Locate the cell with the specified text and output its [x, y] center coordinate. 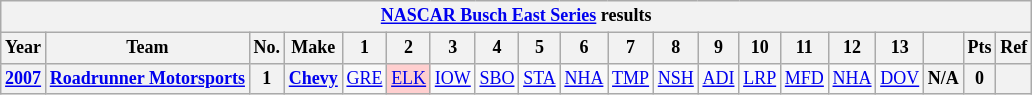
STA [540, 78]
NSH [676, 78]
3 [452, 48]
Year [24, 48]
Ref [1014, 48]
11 [804, 48]
NASCAR Busch East Series results [516, 16]
Roadrunner Motorsports [147, 78]
0 [980, 78]
Pts [980, 48]
2007 [24, 78]
7 [631, 48]
Make [313, 48]
IOW [452, 78]
9 [718, 48]
LRP [760, 78]
8 [676, 48]
13 [900, 48]
4 [497, 48]
12 [852, 48]
No. [266, 48]
TMP [631, 78]
Chevy [313, 78]
MFD [804, 78]
N/A [944, 78]
DOV [900, 78]
GRE [364, 78]
6 [584, 48]
SBO [497, 78]
10 [760, 48]
Team [147, 48]
ADI [718, 78]
2 [409, 48]
5 [540, 48]
ELK [409, 78]
